From the cell containing the given text, extract its center point as (x, y) coordinate. 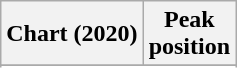
Peakposition (189, 34)
Chart (2020) (72, 34)
